Locate the cell with the specified text and output its [X, Y] center coordinate. 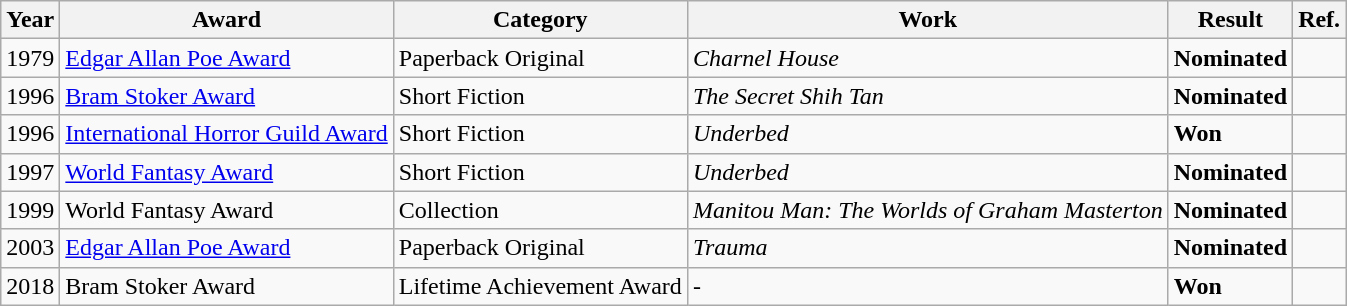
1979 [30, 58]
Collection [540, 210]
Ref. [1320, 20]
Work [928, 20]
Charnel House [928, 58]
1997 [30, 172]
The Secret Shih Tan [928, 96]
International Horror Guild Award [226, 134]
Category [540, 20]
2003 [30, 248]
Result [1230, 20]
- [928, 286]
Lifetime Achievement Award [540, 286]
Trauma [928, 248]
Manitou Man: The Worlds of Graham Masterton [928, 210]
Award [226, 20]
2018 [30, 286]
1999 [30, 210]
Year [30, 20]
